Return (X, Y) of the center of cell containing provided text 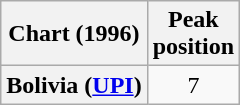
Bolivia (UPI) (74, 85)
7 (193, 85)
Peakposition (193, 34)
Chart (1996) (74, 34)
